Determine the [x, y] coordinate at the center of the cell enclosing the given text.  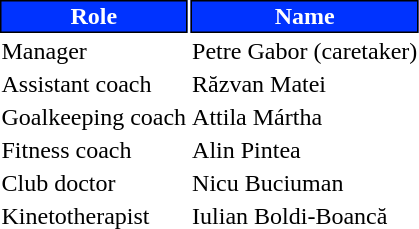
Role [94, 16]
Manager [94, 51]
Răzvan Matei [305, 84]
Assistant coach [94, 84]
Nicu Buciuman [305, 183]
Goalkeeping coach [94, 117]
Petre Gabor (caretaker) [305, 51]
Name [305, 16]
Club doctor [94, 183]
Attila Mártha [305, 117]
Alin Pintea [305, 150]
Fitness coach [94, 150]
